Return the [x, y] coordinate for the center point of the cell that contains the specified text.  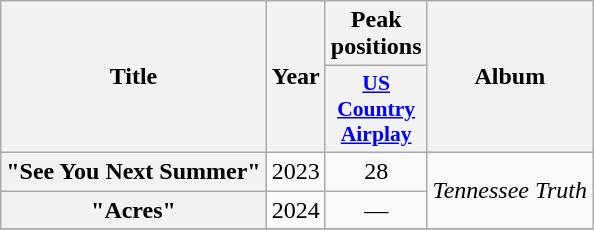
Tennessee Truth [510, 190]
"Acres" [134, 209]
28 [376, 171]
2024 [296, 209]
Year [296, 77]
Peak positions [376, 34]
— [376, 209]
USCountryAirplay [376, 110]
2023 [296, 171]
Title [134, 77]
Album [510, 77]
"See You Next Summer" [134, 171]
